For the text-containing cell, return its midpoint in (X, Y) coordinate format. 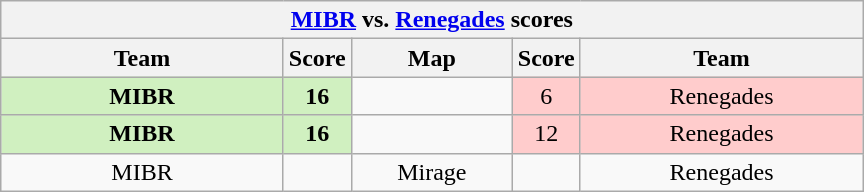
12 (546, 134)
Mirage (432, 172)
6 (546, 96)
MIBR vs. Renegades scores (432, 20)
Map (432, 58)
